Locate the cell with the specified text and output its (X, Y) center coordinate. 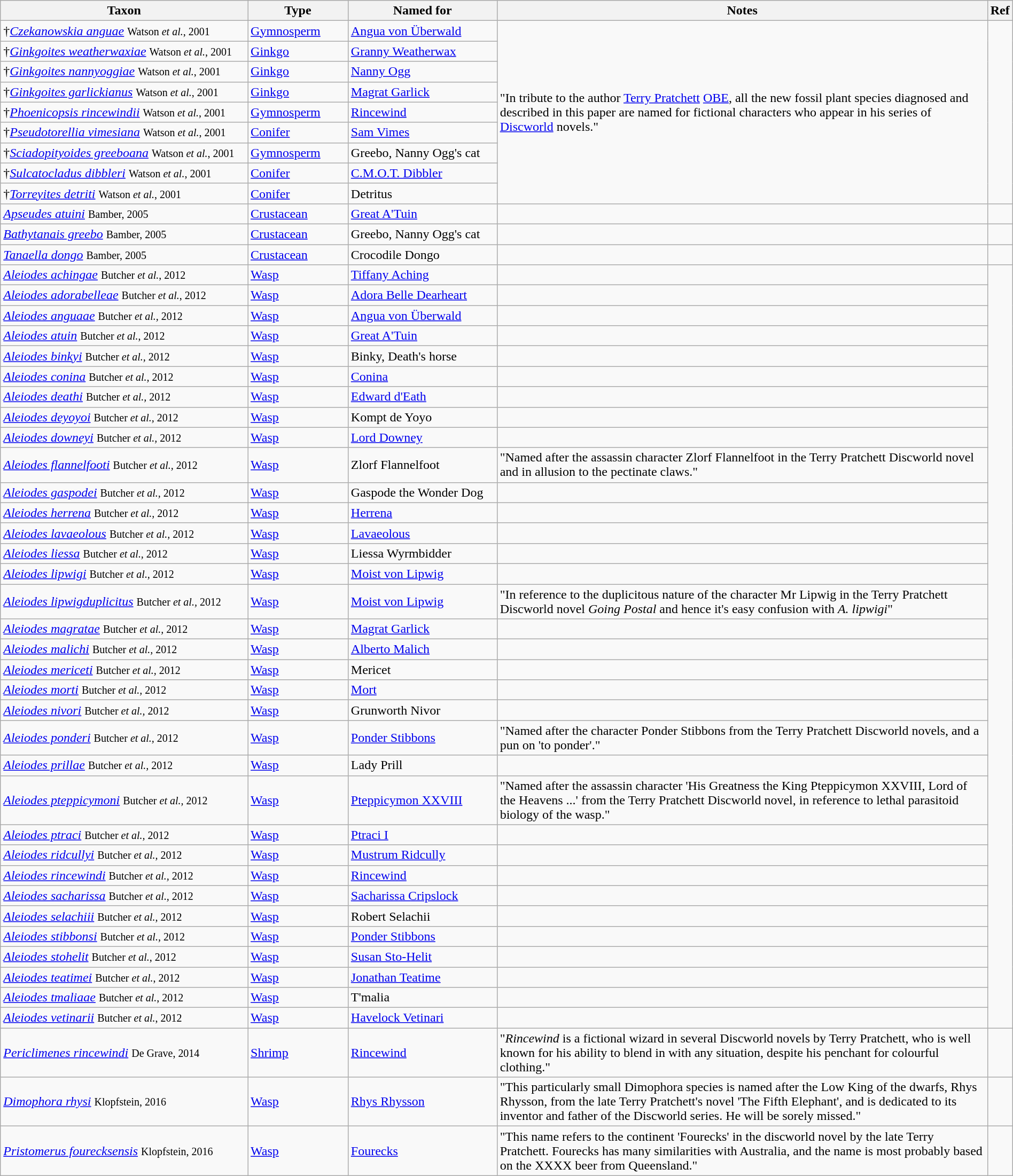
Aleiodes downeyi Butcher et al., 2012 (124, 437)
†Torreyites detriti Watson et al., 2001 (124, 193)
†Czekanowskia anguae Watson et al., 2001 (124, 31)
Aleiodes stohelit Butcher et al., 2012 (124, 957)
Aleiodes rincewindi Butcher et al., 2012 (124, 875)
Binky, Death's horse (422, 356)
Robert Selachii (422, 916)
Dimophora rhysi Klopfstein, 2016 (124, 1102)
Aleiodes deyoyoi Butcher et al., 2012 (124, 417)
Aleiodes vetinarii Butcher et al., 2012 (124, 1018)
Aleiodes sacharissa Butcher et al., 2012 (124, 896)
Havelock Vetinari (422, 1018)
Aleiodes binkyi Butcher et al., 2012 (124, 356)
Aleiodes lipwigduplicitus Butcher et al., 2012 (124, 601)
Aleiodes atuin Butcher et al., 2012 (124, 336)
Aleiodes magratae Butcher et al., 2012 (124, 629)
Sam Vimes (422, 132)
Aleiodes ponderi Butcher et al., 2012 (124, 738)
Aleiodes selachiii Butcher et al., 2012 (124, 916)
Tanaella dongo Bamber, 2005 (124, 255)
Conina (422, 377)
Detritus (422, 193)
Aleiodes flannelfooti Butcher et al., 2012 (124, 465)
"Named after the assassin character Zlorf Flannelfoot in the Terry Pratchett Discworld novel and in allusion to the pectinate claws." (742, 465)
Aleiodes lavaeolous Butcher et al., 2012 (124, 533)
Aleiodes ridcullyi Butcher et al., 2012 (124, 855)
†Sciadopityoides greeboana Watson et al., 2001 (124, 153)
Grunworth Nivor (422, 710)
Crocodile Dongo (422, 255)
Kompt de Yoyo (422, 417)
Alberto Malich (422, 649)
Aleiodes anguaae Butcher et al., 2012 (124, 316)
Rhys Rhysson (422, 1102)
Aleiodes mericeti Butcher et al., 2012 (124, 670)
Mericet (422, 670)
†Ginkgoites nannyoggiae Watson et al., 2001 (124, 72)
Tiffany Aching (422, 275)
Susan Sto-Helit (422, 957)
Aleiodes herrena Butcher et al., 2012 (124, 513)
C.M.O.T. Dibbler (422, 173)
Nanny Ogg (422, 72)
Gaspode the Wonder Dog (422, 492)
Aleiodes prillae Butcher et al., 2012 (124, 765)
Type (298, 11)
Aleiodes nivori Butcher et al., 2012 (124, 710)
"Named after the character Ponder Stibbons from the Terry Pratchett Discworld novels, and a pun on 'to ponder'." (742, 738)
†Ginkgoites weatherwaxiae Watson et al., 2001 (124, 51)
Fourecks (422, 1151)
Aleiodes gaspodei Butcher et al., 2012 (124, 492)
Mustrum Ridcully (422, 855)
Lord Downey (422, 437)
Aleiodes morti Butcher et al., 2012 (124, 690)
Shrimp (298, 1053)
Taxon (124, 11)
Lavaeolous (422, 533)
†Ginkgoites garlickianus Watson et al., 2001 (124, 92)
Apseudes atuini Bamber, 2005 (124, 214)
Aleiodes lipwigi Butcher et al., 2012 (124, 574)
T'malia (422, 998)
Ref (1000, 11)
Aleiodes pteppicymoni Butcher et al., 2012 (124, 800)
Aleiodes ptraci Butcher et al., 2012 (124, 835)
Aleiodes teatimei Butcher et al., 2012 (124, 977)
Lady Prill (422, 765)
Periclimenes rincewindi De Grave, 2014 (124, 1053)
†Sulcatocladus dibbleri Watson et al., 2001 (124, 173)
Aleiodes achingae Butcher et al., 2012 (124, 275)
†Pseudotorellia vimesiana Watson et al., 2001 (124, 132)
Aleiodes tmaliaae Butcher et al., 2012 (124, 998)
Ptraci I (422, 835)
Jonathan Teatime (422, 977)
Sacharissa Cripslock (422, 896)
Aleiodes adorabelleae Butcher et al., 2012 (124, 295)
Pteppicymon XXVIII (422, 800)
Aleiodes deathi Butcher et al., 2012 (124, 397)
Aleiodes liessa Butcher et al., 2012 (124, 553)
Aleiodes conina Butcher et al., 2012 (124, 377)
Bathytanais greebo Bamber, 2005 (124, 234)
Zlorf Flannelfoot (422, 465)
Granny Weatherwax (422, 51)
Named for (422, 11)
Pristomerus fourecksensis Klopfstein, 2016 (124, 1151)
Liessa Wyrmbidder (422, 553)
Mort (422, 690)
Notes (742, 11)
Edward d'Eath (422, 397)
†Phoenicopsis rincewindii Watson et al., 2001 (124, 112)
Aleiodes stibbonsi Butcher et al., 2012 (124, 936)
Aleiodes malichi Butcher et al., 2012 (124, 649)
Adora Belle Dearheart (422, 295)
Herrena (422, 513)
